Extract the [x, y] coordinate from the center of the cell holding the provided text.  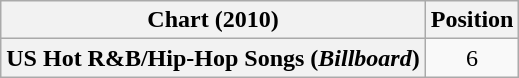
US Hot R&B/Hip-Hop Songs (Billboard) [213, 58]
Position [472, 20]
Chart (2010) [213, 20]
6 [472, 58]
